Pinpoint the cell where the given text exists, returning its (X, Y) midpoint coordinate. 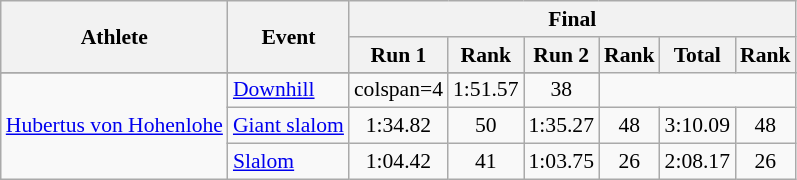
Downhill (288, 90)
38 (562, 90)
Final (572, 19)
50 (486, 126)
Run 1 (398, 55)
1:35.27 (562, 126)
41 (486, 162)
Giant slalom (288, 126)
1:34.82 (398, 126)
colspan=4 (398, 90)
Run 2 (562, 55)
3:10.09 (698, 126)
Athlete (114, 36)
Slalom (288, 162)
Total (698, 55)
Event (288, 36)
1:51.57 (486, 90)
Hubertus von Hohenlohe (114, 126)
1:03.75 (562, 162)
1:04.42 (398, 162)
2:08.17 (698, 162)
